Scan for the cell matching the given text and deliver its (X, Y) coordinate at center. 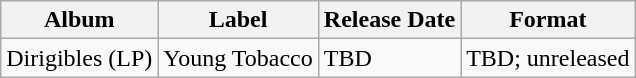
TBD; unreleased (548, 58)
Label (238, 20)
Release Date (389, 20)
Dirigibles (LP) (80, 58)
Album (80, 20)
TBD (389, 58)
Format (548, 20)
Young Tobacco (238, 58)
